Pinpoint the cell where the given text exists, returning its (x, y) midpoint coordinate. 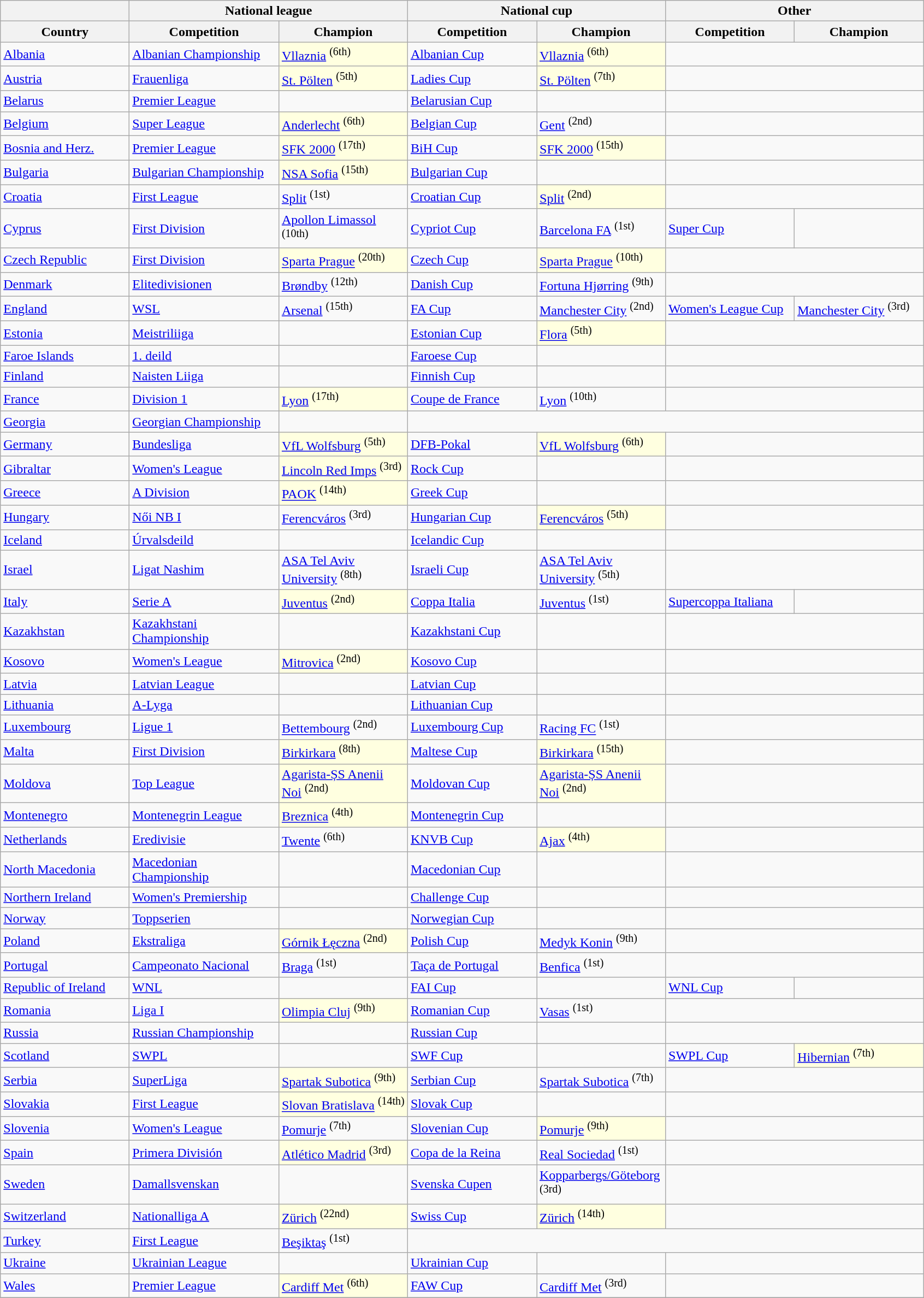
Gent (2nd) (601, 123)
Luxembourg Cup (472, 728)
Mitrovica (2nd) (343, 661)
Úrvalsdeild (204, 540)
Górnik Łęczna (2nd) (343, 941)
Pomurje (7th) (343, 1129)
Macedonian Cup (472, 870)
Croatian Cup (472, 197)
Turkey (65, 1241)
VfL Wolfsburg (6th) (601, 445)
Cyprus (65, 228)
Russian Championship (204, 1033)
WNL (204, 988)
Belgian Cup (472, 123)
Latvia (65, 684)
Romania (65, 1011)
SWF Cup (472, 1055)
Campeonato Nacional (204, 965)
Split (2nd) (601, 197)
Slovakia (65, 1105)
Racing FC (1st) (601, 728)
Women's Premiership (204, 898)
Spartak Subotica (9th) (343, 1079)
Ukraine (65, 1263)
Kosovo Cup (472, 661)
Sparta Prague (20th) (343, 260)
Norway (65, 918)
Hibernian (7th) (859, 1055)
Malta (65, 752)
Vasas (1st) (601, 1011)
Ladies Cup (472, 79)
Moldova (65, 783)
Cardiff Met (6th) (343, 1286)
ASA Tel Aviv University (8th) (343, 570)
Arsenal (15th) (343, 309)
Gibraltar (65, 469)
Damallsvenskan (204, 1184)
SFK 2000 (17th) (343, 149)
Atlético Madrid (3rd) (343, 1153)
KNVB Cup (472, 839)
Hungarian Cup (472, 517)
Germany (65, 445)
FA Cup (472, 309)
FAW Cup (472, 1286)
Super League (204, 123)
Albania (65, 55)
Danish Cup (472, 284)
PAOK (14th) (343, 493)
National cup (536, 11)
Zürich (22nd) (343, 1216)
Serie A (204, 602)
North Macedonia (65, 870)
NSA Sofia (15th) (343, 173)
Frauenliga (204, 79)
Moldovan Cup (472, 783)
A Division (204, 493)
Norwegian Cup (472, 918)
Juventus (2nd) (343, 602)
Top League (204, 783)
Spartak Subotica (7th) (601, 1079)
Slovan Bratislava (14th) (343, 1105)
Belgium (65, 123)
Ligue 1 (204, 728)
WNL Cup (730, 988)
Ferencváros (3rd) (343, 517)
Braga (1st) (343, 965)
FAI Cup (472, 988)
Eredivisie (204, 839)
Estonian Cup (472, 333)
BiH Cup (472, 149)
Russian Cup (472, 1033)
Faroese Cup (472, 356)
Pomurje (9th) (601, 1129)
Lincoln Red Imps (3rd) (343, 469)
Croatia (65, 197)
Latvian League (204, 684)
1. deild (204, 356)
Supercoppa Italiana (730, 602)
Fortuna Hjørring (9th) (601, 284)
Wales (65, 1286)
Olimpia Cluj (9th) (343, 1011)
Iceland (65, 540)
Serbia (65, 1079)
Macedonian Championship (204, 870)
Kopparbergs/Göteborg (3rd) (601, 1184)
Montenegrin League (204, 815)
Svenska Cupen (472, 1184)
Belarusian Cup (472, 101)
Benfica (1st) (601, 965)
Women's League Cup (730, 309)
Real Sociedad (1st) (601, 1153)
Bosnia and Herz. (65, 149)
Northern Ireland (65, 898)
Anderlecht (6th) (343, 123)
Maltese Cup (472, 752)
Switzerland (65, 1216)
Romanian Cup (472, 1011)
Manchester City (2nd) (601, 309)
Ligat Nashim (204, 570)
SFK 2000 (15th) (601, 149)
Kazakhstani Championship (204, 632)
Georgia (65, 422)
Israeli Cup (472, 570)
Georgian Championship (204, 422)
St. Pölten (7th) (601, 79)
Barcelona FA (1st) (601, 228)
Montenegrin Cup (472, 815)
Bettembourg (2nd) (343, 728)
Polish Cup (472, 941)
Icelandic Cup (472, 540)
France (65, 399)
Liga I (204, 1011)
Luxembourg (65, 728)
Breznica (4th) (343, 815)
Kazakhstani Cup (472, 632)
Italy (65, 602)
Israel (65, 570)
Ferencváros (5th) (601, 517)
Other (795, 11)
Albanian Championship (204, 55)
Bulgaria (65, 173)
Manchester City (3rd) (859, 309)
Faroe Islands (65, 356)
Slovak Cup (472, 1105)
ASA Tel Aviv University (5th) (601, 570)
Sparta Prague (10th) (601, 260)
Republic of Ireland (65, 988)
Finnish Cup (472, 376)
Bulgarian Cup (472, 173)
Juventus (1st) (601, 602)
Ukrainian Cup (472, 1263)
Austria (65, 79)
Country (65, 32)
Kazakhstan (65, 632)
Sweden (65, 1184)
Bulgarian Championship (204, 173)
Latvian Cup (472, 684)
Ajax (4th) (601, 839)
Primera División (204, 1153)
SWPL (204, 1055)
St. Pölten (5th) (343, 79)
Ukrainian League (204, 1263)
Twente (6th) (343, 839)
Meistriliiga (204, 333)
Challenge Cup (472, 898)
Portugal (65, 965)
Copa de la Reina (472, 1153)
Finland (65, 376)
National league (269, 11)
Albanian Cup (472, 55)
Női NB I (204, 517)
Lithuanian Cup (472, 705)
Super Cup (730, 228)
Czech Republic (65, 260)
Coupe de France (472, 399)
Czech Cup (472, 260)
A-Lyga (204, 705)
Hungary (65, 517)
England (65, 309)
Medyk Konin (9th) (601, 941)
Split (1st) (343, 197)
Cypriot Cup (472, 228)
SWPL Cup (730, 1055)
DFB-Pokal (472, 445)
Lyon (17th) (343, 399)
Apollon Limassol (10th) (343, 228)
Russia (65, 1033)
Serbian Cup (472, 1079)
Cardiff Met (3rd) (601, 1286)
Greek Cup (472, 493)
Brøndby (12th) (343, 284)
Birkirkara (8th) (343, 752)
Scotland (65, 1055)
Toppserien (204, 918)
Greece (65, 493)
Slovenia (65, 1129)
Kosovo (65, 661)
Estonia (65, 333)
Bundesliga (204, 445)
Zürich (14th) (601, 1216)
Denmark (65, 284)
Beşiktaş (1st) (343, 1241)
Naisten Liiga (204, 376)
Birkirkara (15th) (601, 752)
Poland (65, 941)
SuperLiga (204, 1079)
Montenegro (65, 815)
Division 1 (204, 399)
Lithuania (65, 705)
Spain (65, 1153)
Flora (5th) (601, 333)
Lyon (10th) (601, 399)
Elitedivisionen (204, 284)
Slovenian Cup (472, 1129)
Taça de Portugal (472, 965)
Ekstraliga (204, 941)
Swiss Cup (472, 1216)
Coppa Italia (472, 602)
Nationalliga A (204, 1216)
Netherlands (65, 839)
WSL (204, 309)
VfL Wolfsburg (5th) (343, 445)
Rock Cup (472, 469)
Belarus (65, 101)
